Determine the [x, y] coordinate at the center of the cell enclosing the given text.  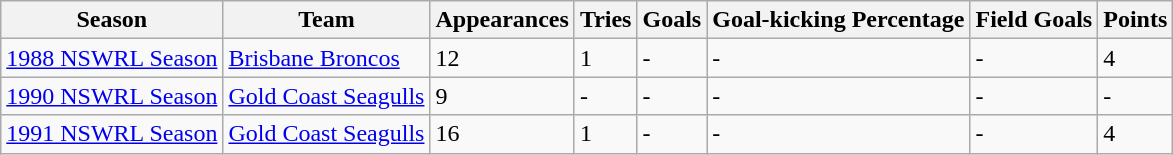
Brisbane Broncos [326, 58]
16 [502, 134]
1988 NSWRL Season [112, 58]
Goal-kicking Percentage [838, 20]
Field Goals [1034, 20]
1990 NSWRL Season [112, 96]
Points [1136, 20]
1991 NSWRL Season [112, 134]
9 [502, 96]
Goals [672, 20]
12 [502, 58]
Appearances [502, 20]
Season [112, 20]
Team [326, 20]
Tries [606, 20]
